Return [X, Y] of the center of cell containing provided text 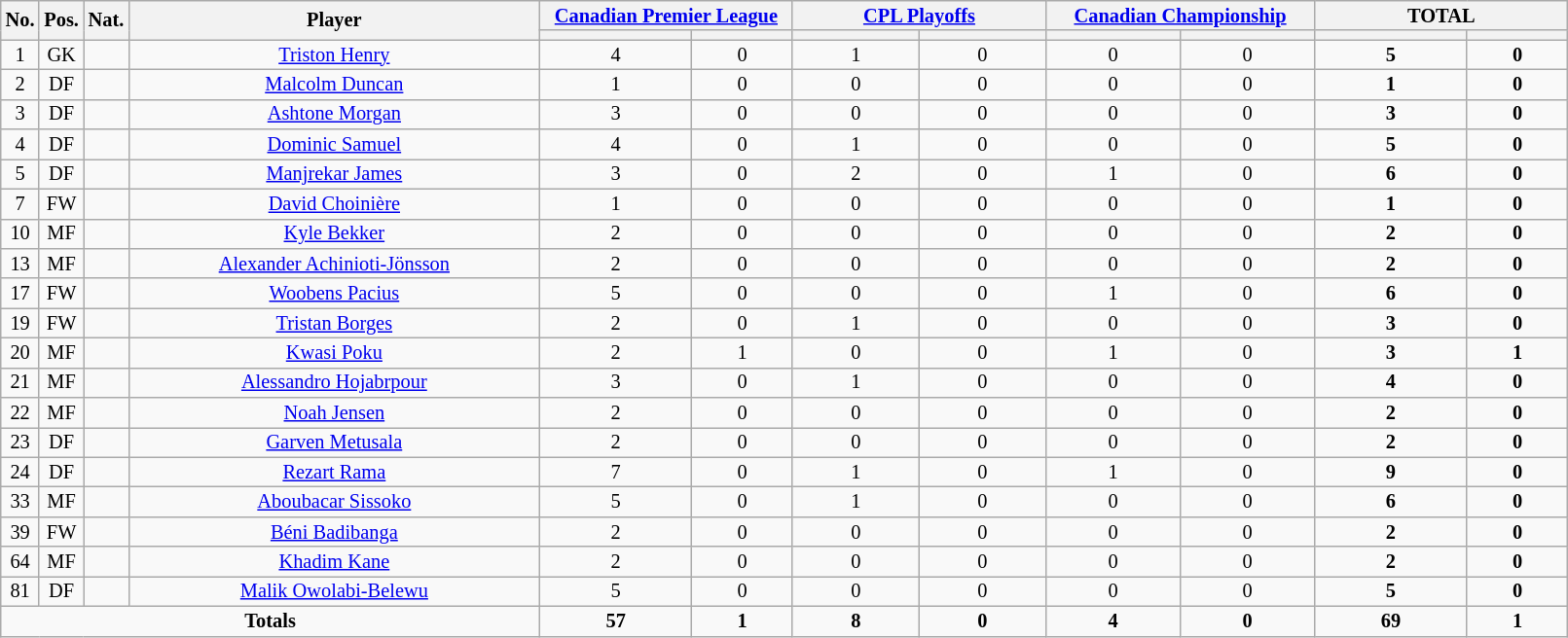
Kwasi Poku [334, 352]
Rezart Rama [334, 473]
CPL Playoffs [919, 16]
Ashtone Morgan [334, 115]
Tristan Borges [334, 323]
Béni Badibanga [334, 531]
17 [20, 294]
No. [20, 19]
8 [856, 620]
Kyle Bekker [334, 233]
Malcolm Duncan [334, 84]
9 [1392, 473]
39 [20, 531]
Pos. [60, 19]
Malik Owolabi-Belewu [334, 591]
Triston Henry [334, 54]
24 [20, 473]
Garven Metusala [334, 442]
20 [20, 352]
Noah Jensen [334, 412]
81 [20, 591]
GK [60, 54]
Dominic Samuel [334, 144]
Totals [271, 620]
23 [20, 442]
Aboubacar Sissoko [334, 502]
69 [1392, 620]
Canadian Championship [1180, 16]
22 [20, 412]
Woobens Pacius [334, 294]
Alexander Achinioti-Jönsson [334, 263]
Player [334, 19]
33 [20, 502]
13 [20, 263]
64 [20, 562]
TOTAL [1441, 16]
Nat. [106, 19]
Canadian Premier League [666, 16]
10 [20, 233]
Alessandro Hojabrpour [334, 383]
19 [20, 323]
57 [615, 620]
Manjrekar James [334, 173]
Khadim Kane [334, 562]
21 [20, 383]
David Choinière [334, 204]
